Determine the (X, Y) coordinate at the center of the cell enclosing the given text.  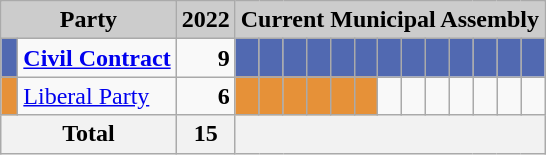
Liberal Party (97, 96)
Current Municipal Assembly (390, 20)
9 (206, 58)
Party (88, 20)
6 (206, 96)
2022 (206, 20)
15 (206, 134)
Total (88, 134)
Civil Contract (97, 58)
